Locate the cell with the specified text and output its (x, y) center coordinate. 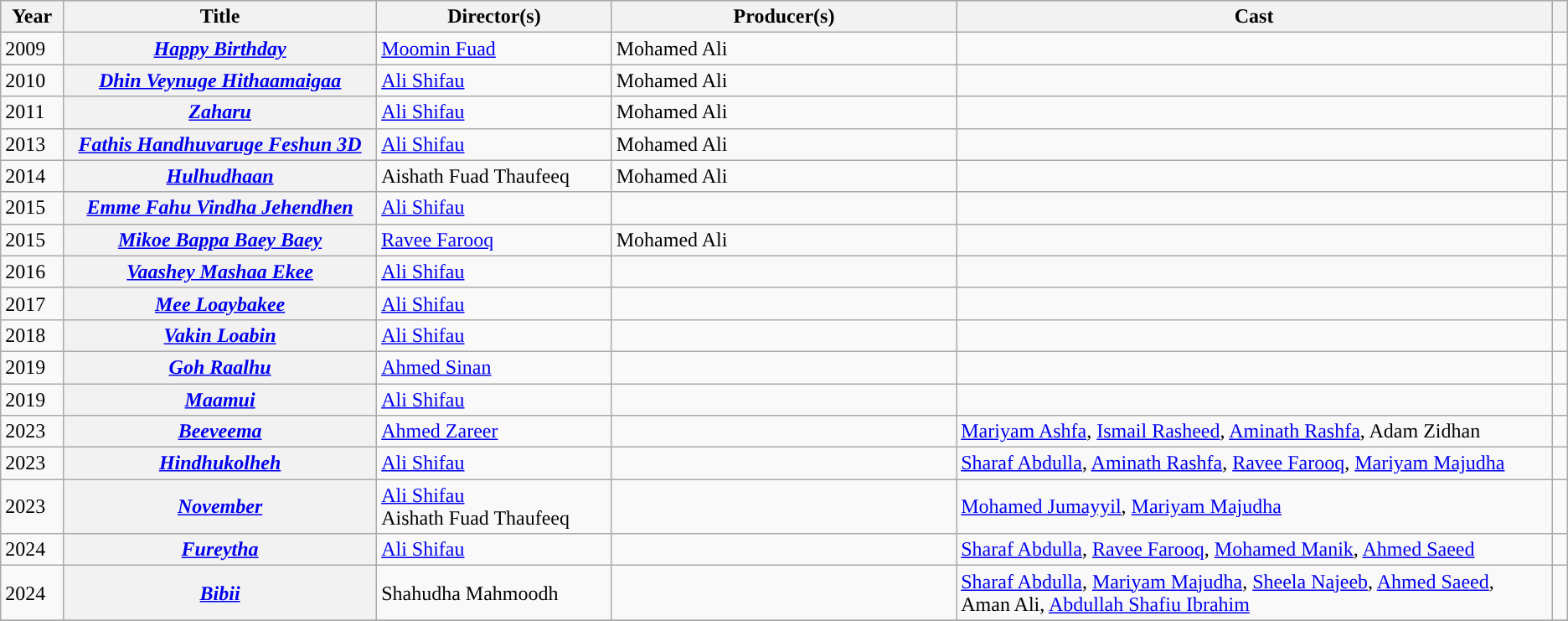
Fathis Handhuvaruge Feshun 3D (220, 144)
Ravee Farooq (494, 240)
2009 (32, 49)
Mohamed Jumayyil, Mariyam Majudha (1255, 506)
Mikoe Bappa Baey Baey (220, 240)
Fureytha (220, 550)
Ahmed Sinan (494, 367)
2016 (32, 272)
Aishath Fuad Thaufeeq (494, 176)
Shahudha Mahmoodh (494, 593)
Title (220, 17)
2017 (32, 303)
2011 (32, 112)
Moomin Fuad (494, 49)
2018 (32, 335)
November (220, 506)
Dhin Veynuge Hithaamaigaa (220, 80)
Happy Birthday (220, 49)
Goh Raalhu (220, 367)
Mariyam Ashfa, Ismail Rasheed, Aminath Rashfa, Adam Zidhan (1255, 432)
Director(s) (494, 17)
Maamui (220, 400)
2013 (32, 144)
Sharaf Abdulla, Mariyam Majudha, Sheela Najeeb, Ahmed Saeed, Aman Ali, Abdullah Shafiu Ibrahim (1255, 593)
Year (32, 17)
Sharaf Abdulla, Aminath Rashfa, Ravee Farooq, Mariyam Majudha (1255, 463)
Vaashey Mashaa Ekee (220, 272)
Producer(s) (784, 17)
Mee Loaybakee (220, 303)
2010 (32, 80)
Beeveema (220, 432)
Emme Fahu Vindha Jehendhen (220, 208)
Ali ShifauAishath Fuad Thaufeeq (494, 506)
Vakin Loabin (220, 335)
Ahmed Zareer (494, 432)
Hulhudhaan (220, 176)
Sharaf Abdulla, Ravee Farooq, Mohamed Manik, Ahmed Saeed (1255, 550)
Cast (1255, 17)
Zaharu (220, 112)
2014 (32, 176)
Hindhukolheh (220, 463)
Bibii (220, 593)
